Provide the [X, Y] coordinate of the cell's center where the given text is located.  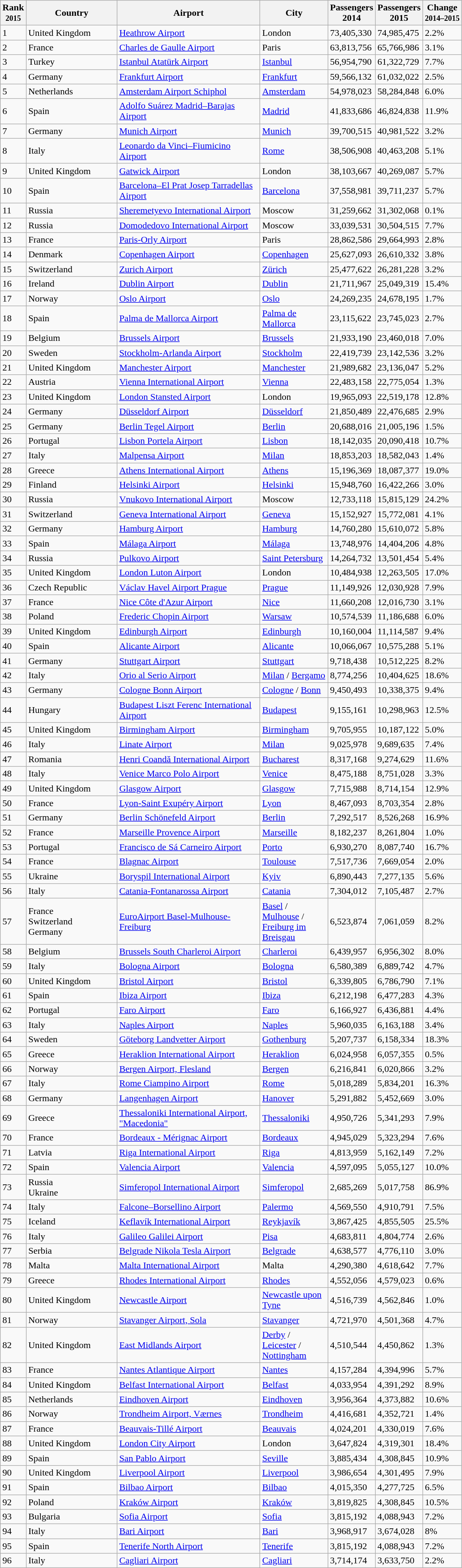
Palma de Mallorca [294, 318]
Newcastle Airport [189, 1300]
86.9% [442, 1187]
Berlin Tegel Airport [189, 426]
48 [13, 774]
35 [13, 573]
41,833,686 [351, 111]
6,166,927 [351, 1010]
Budapest Liszt Ferenc International Airport [189, 709]
10,160,004 [351, 631]
Trondheim Airport, Værnes [189, 1414]
59 [13, 966]
Rhodes International Airport [189, 1280]
Paris-Orly Airport [189, 240]
40 [13, 646]
9,274,629 [399, 759]
Lyon-Saint Exupéry Airport [189, 803]
Cagliari Airport [189, 1561]
15.4% [442, 284]
4,416,681 [351, 1414]
6,930,270 [351, 847]
Charleroi [294, 951]
25 [13, 426]
22,519,178 [399, 397]
20,688,016 [351, 426]
7,715,988 [351, 788]
60 [13, 981]
16 [13, 284]
Passengers2015 [399, 13]
38 [13, 617]
4.4% [442, 1010]
4,579,023 [399, 1280]
13 [13, 240]
11,186,688 [399, 617]
8.0% [442, 951]
Marseille [294, 832]
Porto [294, 847]
1.5% [442, 426]
4,855,505 [399, 1221]
Vienna International Airport [189, 382]
64 [13, 1040]
13,748,976 [351, 543]
7,105,487 [399, 891]
5,291,882 [351, 1098]
2.0% [442, 862]
Turkey [72, 62]
21,989,682 [351, 367]
6,216,841 [351, 1069]
19.0% [442, 470]
Ukraine [72, 876]
Simferopol [294, 1187]
38,103,667 [351, 171]
14,760,280 [351, 529]
21,005,196 [399, 426]
10.6% [442, 1399]
Naples [294, 1025]
10,574,539 [351, 617]
24.2% [442, 500]
Hanover [294, 1098]
4,776,110 [399, 1251]
30,504,515 [399, 225]
Basel / Mulhouse / Freiburg im Breisgau [294, 921]
16,422,266 [399, 485]
Newcastle upon Tyne [294, 1300]
26 [13, 441]
Prague [294, 587]
Bordeaux - Mérignac Airport [189, 1138]
8.9% [442, 1385]
Domodedovo International Airport [189, 225]
89 [13, 1458]
5.4% [442, 558]
37 [13, 602]
33,039,531 [351, 225]
76 [13, 1236]
49 [13, 788]
6,580,389 [351, 966]
92 [13, 1502]
Oslo Airport [189, 299]
26,610,332 [399, 255]
14,404,206 [399, 543]
San Pablo Airport [189, 1458]
Pulkovo Airport [189, 558]
8,475,188 [351, 774]
93 [13, 1517]
Valencia [294, 1167]
4,373,882 [399, 1399]
4,301,495 [399, 1472]
Birmingham [294, 730]
Serbia [72, 1251]
25,627,093 [351, 255]
22 [13, 382]
5,960,035 [351, 1025]
61 [13, 996]
58,284,848 [399, 91]
Galileo Galilei Airport [189, 1236]
11,660,208 [351, 602]
Budapest [294, 709]
Zurich Airport [189, 269]
Bulgaria [72, 1517]
5,834,201 [399, 1083]
94 [13, 1531]
21 [13, 367]
15,772,081 [399, 514]
8,751,028 [399, 774]
Rank2015 [13, 13]
Brussels South Charleroi Airport [189, 951]
40,981,522 [399, 131]
Bilbao [294, 1487]
Munich Airport [189, 131]
Frankfurt [294, 77]
4,394,996 [399, 1370]
3,867,425 [351, 1221]
23,460,018 [399, 338]
10.0% [442, 1167]
17 [13, 299]
Nantes [294, 1370]
82 [13, 1345]
Glasgow [294, 788]
10,404,625 [399, 675]
4,950,726 [351, 1118]
23,745,023 [399, 318]
Málaga [294, 543]
87 [13, 1429]
20 [13, 353]
15,948,760 [351, 485]
Copenhagen [294, 255]
10,512,225 [399, 661]
14,264,732 [351, 558]
46 [13, 745]
10,187,122 [399, 730]
4,501,368 [399, 1320]
70 [13, 1138]
4,910,791 [399, 1207]
Lyon [294, 803]
4,813,959 [351, 1152]
24,678,195 [399, 299]
28,862,586 [351, 240]
Liverpool Airport [189, 1472]
3 [13, 62]
7,304,012 [351, 891]
Hungary [72, 709]
4,562,846 [399, 1300]
Keflavík International Airport [189, 1221]
Tenerife [294, 1546]
Brussels Airport [189, 338]
Latvia [72, 1152]
3,956,364 [351, 1399]
5.8% [442, 529]
6 [13, 111]
79 [13, 1280]
62 [13, 1010]
Amsterdam [294, 91]
Finland [72, 485]
6,889,742 [399, 966]
Adolfo Suárez Madrid–Barajas Airport [189, 111]
Francisco de Sá Carneiro Airport [189, 847]
4,516,739 [351, 1300]
London Luton Airport [189, 573]
65 [13, 1054]
Belfast International Airport [189, 1385]
22,483,158 [351, 382]
Palermo [294, 1207]
3,885,434 [351, 1458]
18 [13, 318]
Pisa [294, 1236]
42 [13, 675]
Václav Havel Airport Prague [189, 587]
33 [13, 543]
5,017,758 [399, 1187]
Palma de Mallorca Airport [189, 318]
77 [13, 1251]
5.0% [442, 730]
16.9% [442, 818]
31 [13, 514]
3,674,028 [399, 1531]
Falcone–Borsellino Airport [189, 1207]
91 [13, 1487]
Reykjavík [294, 1221]
7,517,736 [351, 862]
Riga [294, 1152]
16.3% [442, 1083]
19 [13, 338]
3,714,174 [351, 1561]
Trondheim [294, 1414]
Beauvais-Tillé Airport [189, 1429]
37,558,981 [351, 190]
18,853,203 [351, 455]
Naples Airport [189, 1025]
Bologna Airport [189, 966]
Linate Airport [189, 745]
Rhodes [294, 1280]
Rome Ciampino Airport [189, 1083]
Stockholm [294, 353]
65,766,986 [399, 47]
23 [13, 397]
31,259,662 [351, 210]
6,436,881 [399, 1010]
Belgrade Nikola Tesla Airport [189, 1251]
63 [13, 1025]
4,721,970 [351, 1320]
Catania-Fontanarossa Airport [189, 891]
Stuttgart [294, 661]
Gatwick Airport [189, 171]
0.5% [442, 1054]
Change2014–2015 [442, 13]
24 [13, 411]
Bologna [294, 966]
25,049,319 [399, 284]
54,978,023 [351, 91]
East Midlands Airport [189, 1345]
67 [13, 1083]
12.9% [442, 788]
4,033,954 [351, 1385]
Heathrow Airport [189, 33]
5,323,294 [399, 1138]
3,968,917 [351, 1531]
Istanbul Atatürk Airport [189, 62]
55 [13, 876]
4.3% [442, 996]
12,016,730 [399, 602]
Lisbon Portela Airport [189, 441]
21,711,967 [351, 284]
61,322,729 [399, 62]
EuroAirport Basel-Mulhouse-Freiburg [189, 921]
Ibiza Airport [189, 996]
18.3% [442, 1040]
84 [13, 1385]
Country [72, 13]
22,419,739 [351, 353]
Austria [72, 382]
5,452,669 [399, 1098]
9,689,635 [399, 745]
7,669,054 [399, 862]
22,476,685 [399, 411]
Athens [294, 470]
Berlin Schönefeld Airport [189, 818]
Manchester [294, 367]
Edinburgh [294, 631]
73,405,330 [351, 33]
Vienna [294, 382]
8,703,354 [399, 803]
Venice [294, 774]
Airport [189, 13]
Valencia Airport [189, 1167]
Simferopol International Airport [189, 1187]
53 [13, 847]
Istanbul [294, 62]
10.5% [442, 1502]
80 [13, 1300]
Geneva [294, 514]
12,733,118 [351, 500]
Dublin Airport [189, 284]
5,055,127 [399, 1167]
8,467,093 [351, 803]
11,149,926 [351, 587]
8,714,154 [399, 788]
7.1% [442, 981]
Amsterdam Airport Schiphol [189, 91]
52 [13, 832]
4,157,284 [351, 1370]
12 [13, 225]
2.9% [442, 411]
4,330,019 [399, 1429]
51 [13, 818]
5,341,293 [399, 1118]
Beauvais [294, 1429]
Bristol [294, 981]
18.6% [442, 675]
3.4% [442, 1025]
54 [13, 862]
Iceland [72, 1221]
France Switzerland Germany [72, 921]
6,786,790 [399, 981]
Catania [294, 891]
Oslo [294, 299]
7,061,059 [399, 921]
12,263,505 [399, 573]
Gothenburg [294, 1040]
56 [13, 891]
74,985,475 [399, 33]
4,510,544 [351, 1345]
Passengers2014 [351, 13]
Tenerife North Airport [189, 1546]
69 [13, 1118]
Eindhoven [294, 1399]
Stavanger Airport, Sola [189, 1320]
47 [13, 759]
24,269,235 [351, 299]
96 [13, 1561]
4,804,774 [399, 1236]
5.6% [442, 876]
Thessaloniki International Airport, "Macedonia" [189, 1118]
74 [13, 1207]
20,090,418 [399, 441]
7 [13, 131]
Stavanger [294, 1320]
40,269,087 [399, 171]
22,775,054 [399, 382]
43 [13, 690]
6,212,198 [351, 996]
4,597,095 [351, 1167]
6,024,958 [351, 1054]
Toulouse [294, 862]
Düsseldorf Airport [189, 411]
Barcelona–El Prat Josep Tarradellas Airport [189, 190]
38,506,908 [351, 151]
71 [13, 1152]
11,114,587 [399, 631]
Malpensa Airport [189, 455]
2.6% [442, 1236]
12.8% [442, 397]
3,986,654 [351, 1472]
Stockholm-Arlanda Airport [189, 353]
Derby / Leicester / Nottingham [294, 1345]
4.8% [442, 543]
7,292,517 [351, 818]
4,569,550 [351, 1207]
Orio al Serio Airport [189, 675]
Lisbon [294, 441]
6,523,874 [351, 921]
Hamburg Airport [189, 529]
15,152,927 [351, 514]
10,066,067 [351, 646]
Eindhoven Airport [189, 1399]
45 [13, 730]
3,819,825 [351, 1502]
30 [13, 500]
Brussels [294, 338]
5,207,737 [351, 1040]
9,155,161 [351, 709]
41 [13, 661]
50 [13, 803]
15 [13, 269]
Helsinki Airport [189, 485]
Düsseldorf [294, 411]
58 [13, 951]
City [294, 13]
15,815,129 [399, 500]
23,136,047 [399, 367]
21,850,489 [351, 411]
4,450,862 [399, 1345]
Belgrade [294, 1251]
4,015,350 [351, 1487]
29,664,993 [399, 240]
Manchester Airport [189, 367]
6,339,805 [351, 981]
Ireland [72, 284]
Barcelona [294, 190]
6,439,957 [351, 951]
Athens International Airport [189, 470]
Vnukovo International Airport [189, 500]
10,298,963 [399, 709]
Geneva International Airport [189, 514]
1 [13, 33]
Czech Republic [72, 587]
4,945,029 [351, 1138]
18,582,043 [399, 455]
57 [13, 921]
Kraków Airport [189, 1502]
6,890,443 [351, 876]
6,163,188 [399, 1025]
Charles de Gaulle Airport [189, 47]
5 [13, 91]
75 [13, 1221]
8,087,740 [399, 847]
4,638,577 [351, 1251]
Seville [294, 1458]
0.1% [442, 210]
Belfast [294, 1385]
Bari [294, 1531]
6,020,866 [399, 1069]
Venice Marco Polo Airport [189, 774]
Frankfurt Airport [189, 77]
Saint Petersburg [294, 558]
2,685,269 [351, 1187]
Sofia Airport [189, 1517]
18,142,035 [351, 441]
Stuttgart Airport [189, 661]
1.7% [442, 299]
Alicante [294, 646]
39,700,515 [351, 131]
10.9% [442, 1458]
15,610,072 [399, 529]
Frederic Chopin Airport [189, 617]
Bergen Airport, Flesland [189, 1069]
7.0% [442, 338]
Copenhagen Airport [189, 255]
Cagliari [294, 1561]
5,018,289 [351, 1083]
32 [13, 529]
Bristol Airport [189, 981]
Bergen [294, 1069]
63,813,756 [351, 47]
Alicante Airport [189, 646]
10 [13, 190]
11.6% [442, 759]
9,025,978 [351, 745]
Bilbao Airport [189, 1487]
Thessaloniki [294, 1118]
4,618,642 [399, 1266]
Heraklion International Airport [189, 1054]
29 [13, 485]
Edinburgh Airport [189, 631]
27 [13, 455]
18.4% [442, 1443]
Cologne Bonn Airport [189, 690]
3,633,750 [399, 1561]
Faro Airport [189, 1010]
2.5% [442, 77]
12.5% [442, 709]
5.2% [442, 367]
4.1% [442, 514]
Nice Côte d'Azur Airport [189, 602]
Glasgow Airport [189, 788]
10,575,288 [399, 646]
2 [13, 47]
Kyiv [294, 876]
Leonardo da Vinci–Fiumicino Airport [189, 151]
Langenhagen Airport [189, 1098]
Munich [294, 131]
8,182,237 [351, 832]
31,302,068 [399, 210]
19,965,093 [351, 397]
Denmark [72, 255]
10,338,375 [399, 690]
14 [13, 255]
Nantes Atlantique Airport [189, 1370]
Helsinki [294, 485]
Málaga Airport [189, 543]
11.9% [442, 111]
Riga International Airport [189, 1152]
7.4% [442, 745]
7,277,135 [399, 876]
Henri Coandă International Airport [189, 759]
London City Airport [189, 1443]
Madrid [294, 111]
Bucharest [294, 759]
Ibiza [294, 996]
9 [13, 171]
25.5% [442, 1221]
Hamburg [294, 529]
Kraków [294, 1502]
Bordeaux [294, 1138]
4,319,301 [399, 1443]
85 [13, 1399]
6,477,283 [399, 996]
4,290,380 [351, 1266]
4,683,811 [351, 1236]
8,317,168 [351, 759]
5,162,149 [399, 1152]
3.3% [442, 774]
83 [13, 1370]
8,261,804 [399, 832]
81 [13, 1320]
Malta International Airport [189, 1266]
6,057,355 [399, 1054]
6,956,302 [399, 951]
16.7% [442, 847]
46,824,838 [399, 111]
23,142,536 [399, 353]
66 [13, 1069]
13,501,454 [399, 558]
56,954,790 [351, 62]
0.6% [442, 1280]
11 [13, 210]
7.5% [442, 1207]
RussiaUkraine [72, 1187]
90 [13, 1472]
18,087,377 [399, 470]
Birmingham Airport [189, 730]
Sofia [294, 1517]
21,933,190 [351, 338]
10.7% [442, 441]
10,484,938 [351, 573]
London Stansted Airport [189, 397]
3.8% [442, 255]
25,477,622 [351, 269]
39 [13, 631]
73 [13, 1187]
88 [13, 1443]
Faro [294, 1010]
44 [13, 709]
34 [13, 558]
Bari Airport [189, 1531]
4,024,201 [351, 1429]
Zürich [294, 269]
15,196,369 [351, 470]
Göteborg Landvetter Airport [189, 1040]
12,030,928 [399, 587]
68 [13, 1098]
95 [13, 1546]
4,391,292 [399, 1385]
6.5% [442, 1487]
72 [13, 1167]
17.0% [442, 573]
Boryspil International Airport [189, 876]
9,705,955 [351, 730]
9,718,438 [351, 661]
6,158,334 [399, 1040]
Blagnac Airport [189, 862]
Warsaw [294, 617]
Marseille Provence Airport [189, 832]
4,277,725 [399, 1487]
Romania [72, 759]
3,647,824 [351, 1443]
Dublin [294, 284]
Milan / Bergamo [294, 675]
40,463,208 [399, 151]
Heraklion [294, 1054]
4,552,056 [351, 1280]
61,032,022 [399, 77]
28 [13, 470]
9,450,493 [351, 690]
8,774,256 [351, 675]
8 [13, 151]
Liverpool [294, 1472]
23,115,622 [351, 318]
26,281,228 [399, 269]
59,566,132 [351, 77]
4 [13, 77]
36 [13, 587]
4,352,721 [399, 1414]
86 [13, 1414]
8,526,268 [399, 818]
Cologne / Bonn [294, 690]
39,711,237 [399, 190]
78 [13, 1266]
8% [442, 1531]
Nice [294, 602]
Sheremetyevo International Airport [189, 210]
